Pinpoint the cell where the given text exists, returning its [x, y] midpoint coordinate. 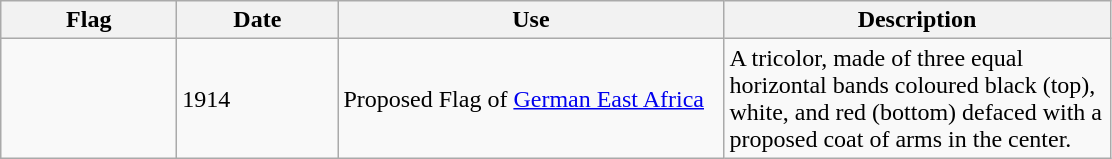
Use [531, 20]
A tricolor, made of three equal horizontal bands coloured black (top), white, and red (bottom) defaced with a proposed coat of arms in the center. [917, 98]
Date [258, 20]
Flag [89, 20]
Description [917, 20]
Proposed Flag of German East Africa [531, 98]
1914 [258, 98]
